For the text-containing cell, return its midpoint in [x, y] coordinate format. 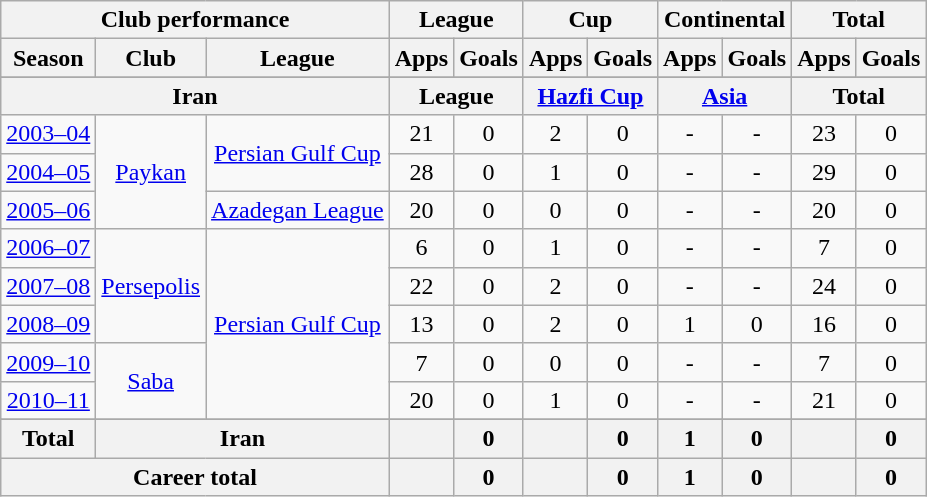
2007–08 [48, 286]
Azadegan League [298, 210]
Asia [725, 96]
22 [421, 286]
29 [824, 172]
2005–06 [48, 210]
Saba [151, 381]
2009–10 [48, 362]
Club [151, 58]
2003–04 [48, 134]
Paykan [151, 172]
Career total [195, 477]
2010–11 [48, 400]
2006–07 [48, 248]
16 [824, 324]
Hazfi Cup [590, 96]
Continental [725, 20]
2008–09 [48, 324]
24 [824, 286]
13 [421, 324]
Club performance [195, 20]
Cup [590, 20]
28 [421, 172]
Persepolis [151, 286]
Season [48, 58]
23 [824, 134]
6 [421, 248]
2004–05 [48, 172]
